Determine the [X, Y] coordinate at the center of the cell enclosing the given text.  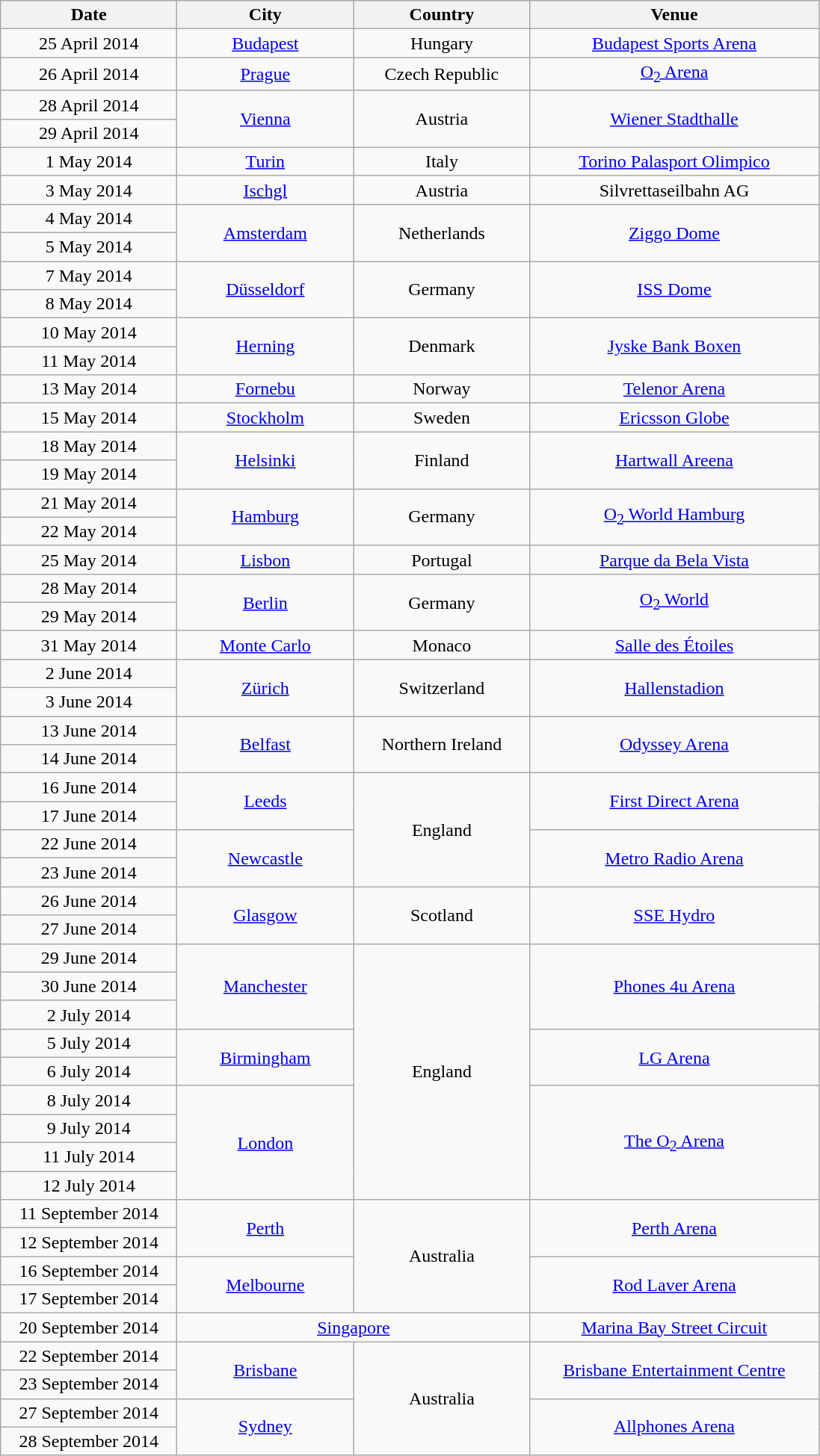
Manchester [265, 986]
3 May 2014 [89, 190]
London [265, 1142]
29 April 2014 [89, 133]
Metro Radio Arena [674, 858]
21 May 2014 [89, 503]
Ischgl [265, 190]
Telenor Arena [674, 389]
9 July 2014 [89, 1128]
Hallenstadion [674, 687]
30 June 2014 [89, 986]
Venue [674, 15]
5 July 2014 [89, 1043]
Allphones Arena [674, 1427]
Prague [265, 74]
19 May 2014 [89, 474]
Torino Palasport Olimpico [674, 161]
22 June 2014 [89, 844]
Czech Republic [442, 74]
O2 World [674, 602]
12 September 2014 [89, 1242]
Brisbane [265, 1370]
Amsterdam [265, 232]
23 September 2014 [89, 1384]
22 May 2014 [89, 531]
5 May 2014 [89, 247]
Lisbon [265, 560]
28 April 2014 [89, 105]
2 July 2014 [89, 1014]
Portugal [442, 560]
Country [442, 15]
Northern Ireland [442, 745]
Parque da Bela Vista [674, 560]
11 September 2014 [89, 1214]
Vienna [265, 119]
Newcastle [265, 858]
Stockholm [265, 418]
Turin [265, 161]
Birmingham [265, 1057]
Ziggo Dome [674, 232]
SSE Hydro [674, 915]
Helsinki [265, 460]
Leeds [265, 802]
Norway [442, 389]
25 May 2014 [89, 560]
Perth [265, 1228]
Sydney [265, 1427]
Jyske Bank Boxen [674, 347]
Salle des Étoiles [674, 645]
17 September 2014 [89, 1299]
Sweden [442, 418]
Phones 4u Arena [674, 986]
13 May 2014 [89, 389]
LG Arena [674, 1057]
Glasgow [265, 915]
23 June 2014 [89, 873]
31 May 2014 [89, 645]
18 May 2014 [89, 446]
Fornebu [265, 389]
4 May 2014 [89, 218]
O2 World Hamburg [674, 517]
2 June 2014 [89, 673]
28 September 2014 [89, 1441]
Scotland [442, 915]
Singapore [354, 1328]
Finland [442, 460]
1 May 2014 [89, 161]
11 May 2014 [89, 361]
29 May 2014 [89, 616]
29 June 2014 [89, 958]
11 July 2014 [89, 1157]
14 June 2014 [89, 759]
Zürich [265, 687]
Brisbane Entertainment Centre [674, 1370]
26 June 2014 [89, 901]
27 June 2014 [89, 929]
6 July 2014 [89, 1071]
ISS Dome [674, 290]
22 September 2014 [89, 1356]
Switzerland [442, 687]
7 May 2014 [89, 276]
Marina Bay Street Circuit [674, 1328]
Italy [442, 161]
16 June 2014 [89, 787]
Perth Arena [674, 1228]
Ericsson Globe [674, 418]
Date [89, 15]
Berlin [265, 602]
O2 Arena [674, 74]
Melbourne [265, 1285]
26 April 2014 [89, 74]
15 May 2014 [89, 418]
Budapest [265, 43]
Wiener Stadthalle [674, 119]
25 April 2014 [89, 43]
Hungary [442, 43]
8 July 2014 [89, 1100]
8 May 2014 [89, 304]
16 September 2014 [89, 1271]
The O2 Arena [674, 1142]
Netherlands [442, 232]
10 May 2014 [89, 332]
Denmark [442, 347]
Belfast [265, 745]
13 June 2014 [89, 731]
Budapest Sports Arena [674, 43]
27 September 2014 [89, 1413]
Monaco [442, 645]
20 September 2014 [89, 1328]
3 June 2014 [89, 702]
Monte Carlo [265, 645]
First Direct Arena [674, 802]
Herning [265, 347]
17 June 2014 [89, 816]
Silvrettaseilbahn AG [674, 190]
28 May 2014 [89, 588]
Rod Laver Arena [674, 1285]
Hartwall Areena [674, 460]
Düsseldorf [265, 290]
Hamburg [265, 517]
Odyssey Arena [674, 745]
City [265, 15]
12 July 2014 [89, 1186]
